Return the [x, y] coordinate for the center point of the cell that contains the specified text.  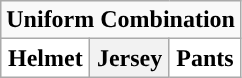
Jersey [130, 58]
Helmet [46, 58]
Pants [204, 58]
Uniform Combination [121, 20]
